Locate the cell with the specified text and output its (X, Y) center coordinate. 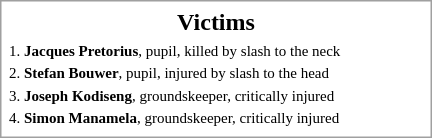
2. Stefan Bouwer, pupil, injured by slash to the head (216, 73)
4. Simon Manamela, groundskeeper, critically injured (216, 118)
1. Jacques Pretorius, pupil, killed by slash to the neck (216, 50)
3. Joseph Kodiseng, groundskeeper, critically injured (216, 96)
Victims (216, 23)
